Determine the [x, y] coordinate at the center of the cell enclosing the given text.  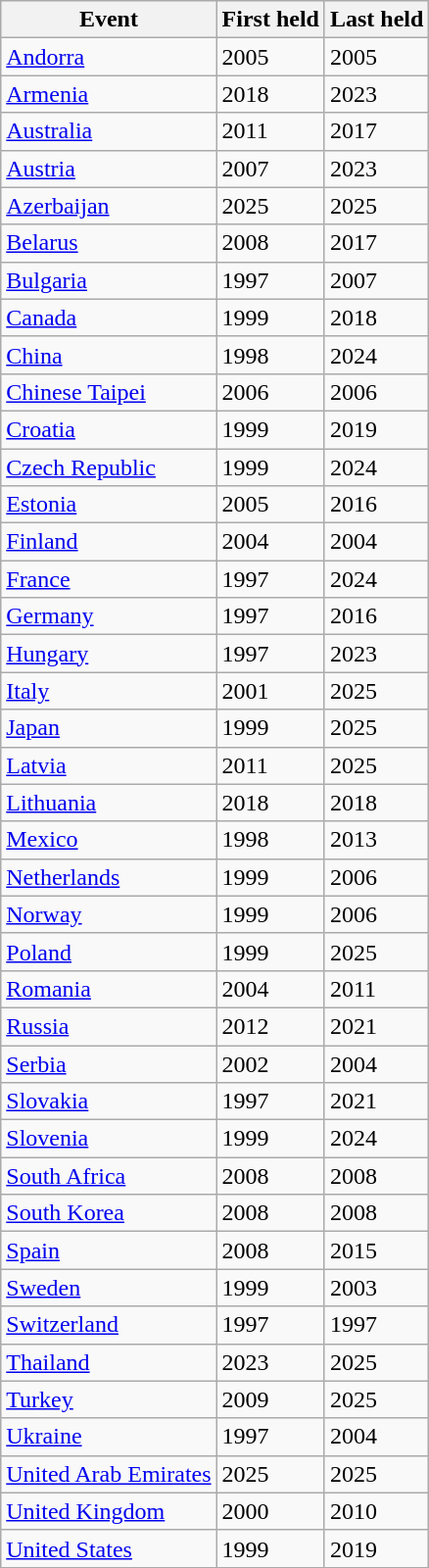
Romania [109, 989]
2013 [376, 840]
Czech Republic [109, 467]
First held [270, 20]
Last held [376, 20]
Azerbaijan [109, 206]
Poland [109, 952]
Canada [109, 318]
Event [109, 20]
Spain [109, 1250]
Netherlands [109, 877]
Italy [109, 691]
United Arab Emirates [109, 1474]
2001 [270, 691]
France [109, 579]
Bulgaria [109, 280]
Hungary [109, 654]
Mexico [109, 840]
United States [109, 1548]
Thailand [109, 1362]
United Kingdom [109, 1511]
China [109, 355]
Switzerland [109, 1325]
2002 [270, 1063]
Norway [109, 914]
Latvia [109, 765]
Serbia [109, 1063]
2010 [376, 1511]
Croatia [109, 429]
2012 [270, 1026]
Turkey [109, 1399]
Lithuania [109, 803]
Andorra [109, 57]
Ukraine [109, 1437]
Estonia [109, 505]
Armenia [109, 94]
Australia [109, 131]
Chinese Taipei [109, 392]
2003 [376, 1288]
2015 [376, 1250]
South Africa [109, 1176]
South Korea [109, 1213]
2000 [270, 1511]
Sweden [109, 1288]
Russia [109, 1026]
Germany [109, 616]
Slovenia [109, 1139]
Finland [109, 542]
Belarus [109, 243]
Austria [109, 169]
Slovakia [109, 1102]
Japan [109, 728]
2009 [270, 1399]
